Capture the cell that displays the provided text and extract its [x, y] central coordinate. 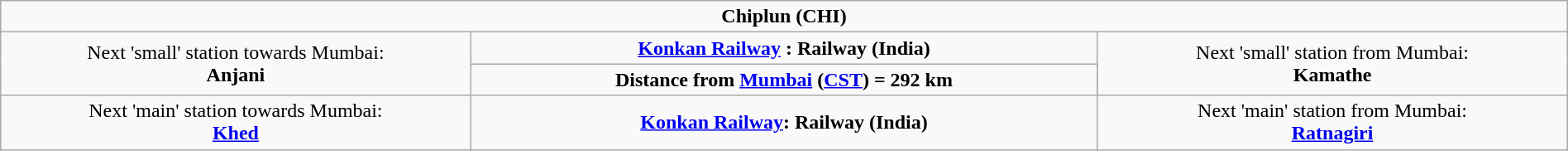
Chiplun (CHI) [784, 17]
Next 'main' station from Mumbai:Ratnagiri [1332, 123]
Distance from Mumbai (CST) = 292 km [784, 80]
Next 'small' station towards Mumbai:Anjani [236, 64]
Konkan Railway: Railway (India) [784, 123]
Next 'small' station from Mumbai:Kamathe [1332, 64]
Konkan Railway : Railway (India) [784, 48]
Next 'main' station towards Mumbai:Khed [236, 123]
